Extract the [X, Y] coordinate from the center of the cell holding the provided text.  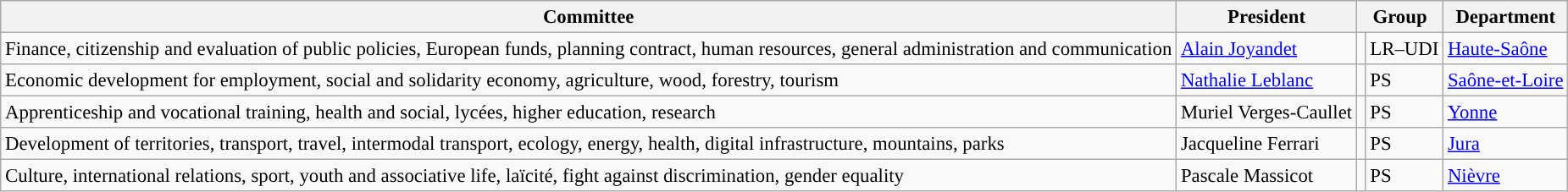
Group [1399, 17]
Yonne [1506, 112]
Jura [1506, 144]
Nathalie Leblanc [1267, 80]
President [1267, 17]
Alain Joyandet [1267, 49]
Apprenticeship and vocational training, health and social, lycées, higher education, research [589, 112]
Committee [589, 17]
Economic development for employment, social and solidarity economy, agriculture, wood, forestry, tourism [589, 80]
Haute-Saône [1506, 49]
Nièvre [1506, 176]
Pascale Massicot [1267, 176]
LR–UDI [1405, 49]
Finance, citizenship and evaluation of public policies, European funds, planning contract, human resources, general administration and communication [589, 49]
Saône-et-Loire [1506, 80]
Development of territories, transport, travel, intermodal transport, ecology, energy, health, digital infrastructure, mountains, parks [589, 144]
Jacqueline Ferrari [1267, 144]
Department [1506, 17]
Culture, international relations, sport, youth and associative life, laïcité, fight against discrimination, gender equality [589, 176]
Muriel Verges-Caullet [1267, 112]
